Find where the given text appears and provide that cell's center as [X, Y] coordinate. 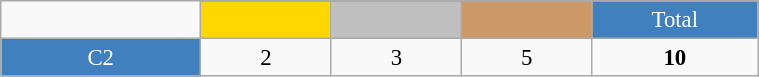
C2 [101, 58]
10 [675, 58]
5 [527, 58]
3 [396, 58]
2 [266, 58]
Total [675, 20]
